From the cell containing the given text, extract its center point as [x, y] coordinate. 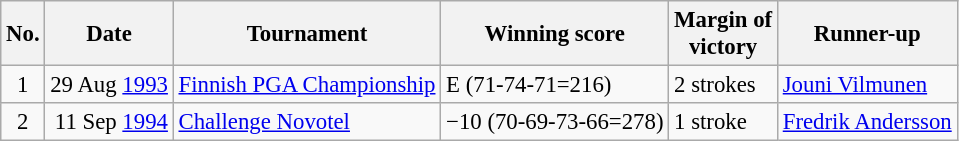
Challenge Novotel [307, 122]
1 stroke [724, 122]
Margin ofvictory [724, 34]
Date [109, 34]
Winning score [555, 34]
Fredrik Andersson [867, 122]
2 strokes [724, 85]
E (71-74-71=216) [555, 85]
29 Aug 1993 [109, 85]
11 Sep 1994 [109, 122]
Runner-up [867, 34]
No. [23, 34]
1 [23, 85]
2 [23, 122]
−10 (70-69-73-66=278) [555, 122]
Finnish PGA Championship [307, 85]
Jouni Vilmunen [867, 85]
Tournament [307, 34]
